Identify which cell holds the provided text, then report its [X, Y] central coordinate. 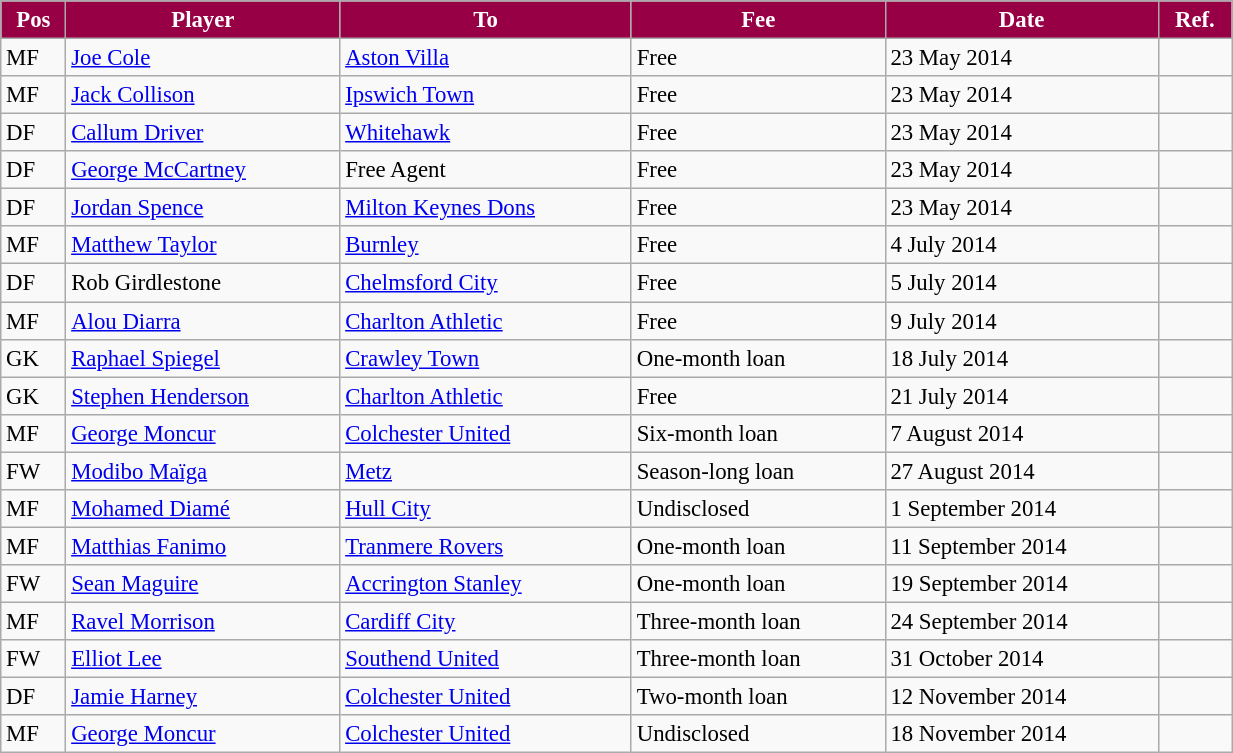
Aston Villa [486, 58]
19 September 2014 [1022, 584]
Tranmere Rovers [486, 546]
Chelmsford City [486, 283]
Hull City [486, 509]
Whitehawk [486, 133]
Elliot Lee [203, 659]
Stephen Henderson [203, 396]
Accrington Stanley [486, 584]
4 July 2014 [1022, 245]
Matthias Fanimo [203, 546]
Pos [34, 20]
31 October 2014 [1022, 659]
Mohamed Diamé [203, 509]
Fee [758, 20]
11 September 2014 [1022, 546]
Player [203, 20]
Ravel Morrison [203, 621]
To [486, 20]
Season-long loan [758, 471]
Callum Driver [203, 133]
Six-month loan [758, 433]
Ref. [1194, 20]
Two-month loan [758, 697]
Metz [486, 471]
George McCartney [203, 170]
21 July 2014 [1022, 396]
12 November 2014 [1022, 697]
Sean Maguire [203, 584]
5 July 2014 [1022, 283]
Crawley Town [486, 358]
9 July 2014 [1022, 321]
27 August 2014 [1022, 471]
7 August 2014 [1022, 433]
Milton Keynes Dons [486, 208]
Matthew Taylor [203, 245]
Burnley [486, 245]
18 July 2014 [1022, 358]
Jack Collison [203, 95]
24 September 2014 [1022, 621]
Jordan Spence [203, 208]
18 November 2014 [1022, 734]
Raphael Spiegel [203, 358]
1 September 2014 [1022, 509]
Southend United [486, 659]
Cardiff City [486, 621]
Modibo Maïga [203, 471]
Alou Diarra [203, 321]
Jamie Harney [203, 697]
Free Agent [486, 170]
Date [1022, 20]
Joe Cole [203, 58]
Ipswich Town [486, 95]
Rob Girdlestone [203, 283]
